Pinpoint the cell where the given text exists, returning its (x, y) midpoint coordinate. 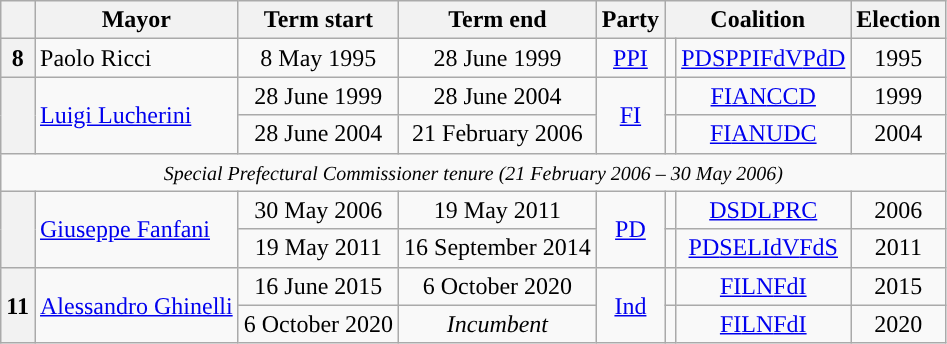
2004 (898, 134)
FIANCCD (764, 96)
Incumbent (498, 324)
PDSPPIFdVPdD (764, 58)
PD (630, 229)
Giuseppe Fanfani (136, 229)
Paolo Ricci (136, 58)
PDSELIdVFdS (764, 248)
Luigi Lucherini (136, 115)
Mayor (136, 20)
Ind (630, 305)
DSDLPRC (764, 210)
2015 (898, 286)
Election (898, 20)
FIANUDC (764, 134)
2011 (898, 248)
16 September 2014 (498, 248)
Alessandro Ghinelli (136, 305)
FI (630, 115)
Term start (318, 20)
2020 (898, 324)
Party (630, 20)
Term end (498, 20)
11 (18, 305)
16 June 2015 (318, 286)
30 May 2006 (318, 210)
Special Prefectural Commissioner tenure (21 February 2006 – 30 May 2006) (474, 172)
1995 (898, 58)
PPI (630, 58)
1999 (898, 96)
Coalition (758, 20)
21 February 2006 (498, 134)
2006 (898, 210)
8 May 1995 (318, 58)
8 (18, 58)
